For the text-containing cell, return its midpoint in [x, y] coordinate format. 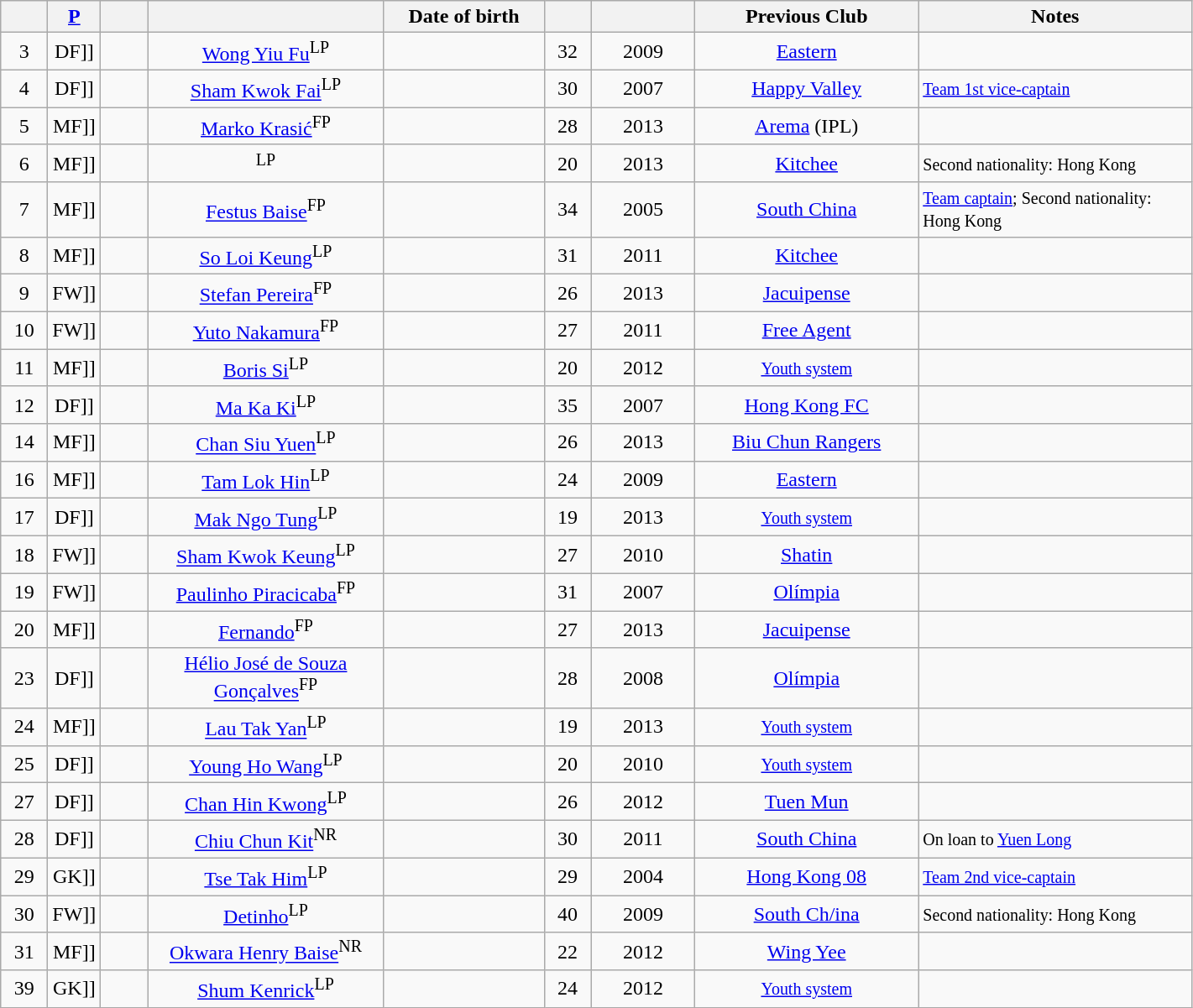
Paulinho PiracicabaFP [265, 593]
Notes [1055, 17]
34 [568, 210]
35 [568, 405]
Okwara Henry BaiseNR [265, 952]
On loan to Yuen Long [1055, 839]
3 [24, 52]
Marko KrasićFP [265, 126]
39 [24, 989]
Tuen Mun [807, 802]
6 [24, 163]
2008 [643, 678]
2005 [643, 210]
Date of birth [463, 17]
11 [24, 368]
Chiu Chun KitNR [265, 839]
2004 [643, 876]
10 [24, 331]
Tam Lok HinLP [265, 480]
Arema (IPL) [807, 126]
Hélio José de Souza GonçalvesFP [265, 678]
South Ch/ina [807, 915]
Stefan PereiraFP [265, 294]
Mak Ngo TungLP [265, 517]
Team 1st vice-captain [1055, 89]
22 [568, 952]
Yuto NakamuraFP [265, 331]
Ma Ka KiLP [265, 405]
5 [24, 126]
Shatin [807, 556]
8 [24, 255]
Festus BaiseFP [265, 210]
Team captain; Second nationality: Hong Kong [1055, 210]
Boris SiLP [265, 368]
Tse Tak HimLP [265, 876]
Biu Chun Rangers [807, 443]
Chan Hin KwongLP [265, 802]
P [74, 17]
Happy Valley [807, 89]
Hong Kong 08 [807, 876]
23 [24, 678]
17 [24, 517]
Chan Siu YuenLP [265, 443]
40 [568, 915]
DetinhoLP [265, 915]
Sham Kwok FaiLP [265, 89]
Wing Yee [807, 952]
Shum KenrickLP [265, 989]
25 [24, 764]
Hong Kong FC [807, 405]
Previous Club [807, 17]
18 [24, 556]
Lau Tak YanLP [265, 727]
16 [24, 480]
Young Ho WangLP [265, 764]
12 [24, 405]
4 [24, 89]
14 [24, 443]
So Loi KeungLP [265, 255]
LP [265, 163]
32 [568, 52]
Sham Kwok KeungLP [265, 556]
Team 2nd vice-captain [1055, 876]
FernandoFP [265, 629]
9 [24, 294]
7 [24, 210]
Wong Yiu FuLP [265, 52]
Free Agent [807, 331]
